From the cell containing the given text, extract its center point as (x, y) coordinate. 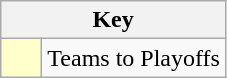
Teams to Playoffs (134, 58)
Key (114, 20)
